Locate the cell with the specified text and output its [X, Y] center coordinate. 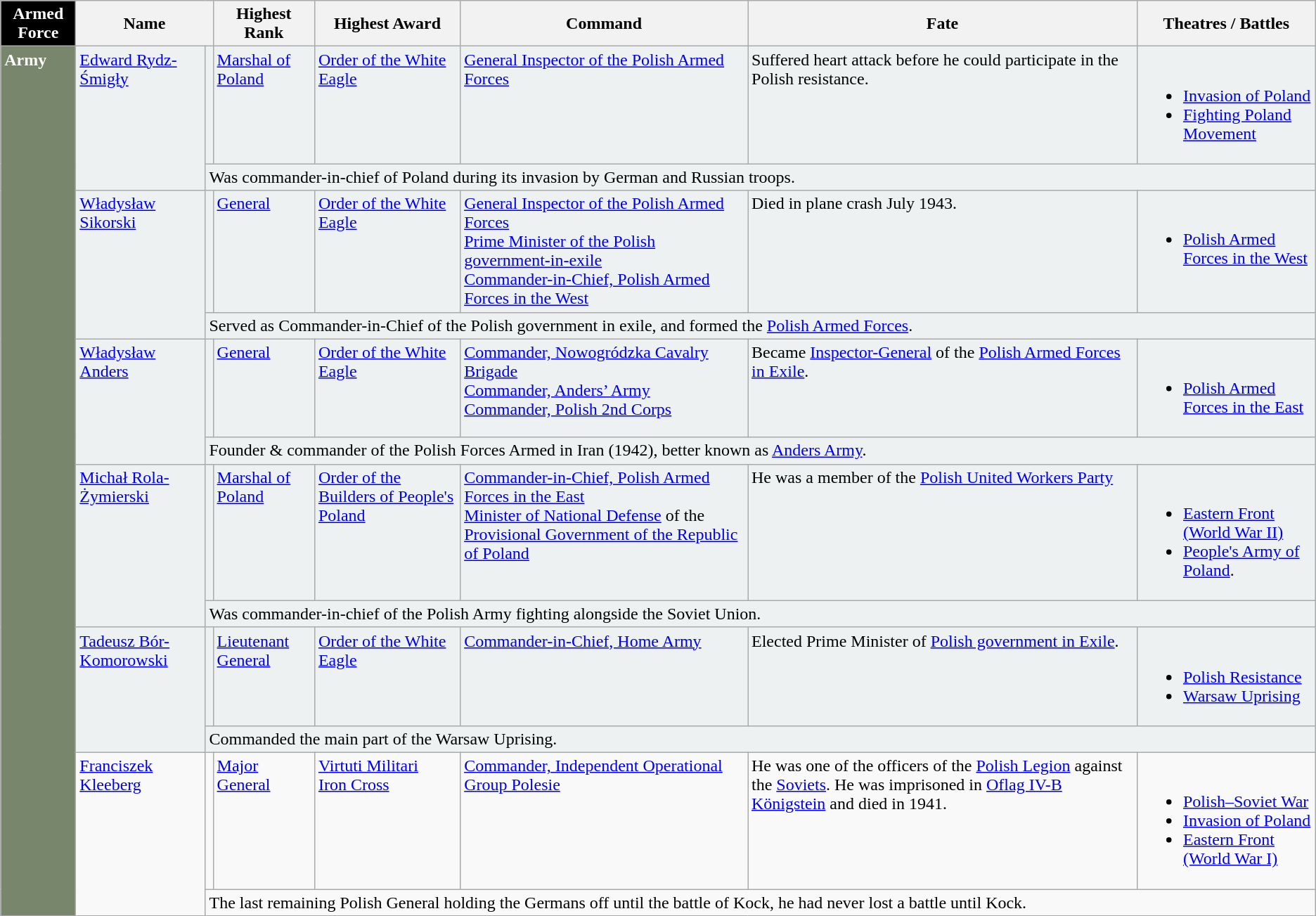
Commanded the main part of the Warsaw Uprising. [761, 739]
Fate [943, 24]
Tadeusz Bór-Komorowski [141, 690]
Michał Rola-Żymierski [141, 546]
Władysław Anders [141, 401]
Order of the Builders of People's Poland [387, 532]
He was one of the officers of the Polish Legion against the Soviets. He was imprisoned in Oflag IV-B Königstein and died in 1941. [943, 820]
Major General [264, 820]
Name [145, 24]
Was commander-in-chief of the Polish Army fighting alongside the Soviet Union. [761, 614]
Was commander-in-chief of Poland during its invasion by German and Russian troops. [761, 177]
Commander, Independent Operational Group Polesie [605, 820]
Highest Rank [264, 24]
Elected Prime Minister of Polish government in Exile. [943, 676]
Polish Armed Forces in the West [1226, 252]
General Inspector of the Polish Armed ForcesPrime Minister of the Polish government-in-exileCommander-in-Chief, Polish Armed Forces in the West [605, 252]
Army [38, 481]
He was a member of the Polish United Workers Party [943, 532]
Commander, Nowogródzka Cavalry BrigadeCommander, Anders’ ArmyCommander, Polish 2nd Corps [605, 388]
The last remaining Polish General holding the Germans off until the battle of Kock, he had never lost a battle until Kock. [761, 902]
Eastern Front (World War II)People's Army of Poland. [1226, 532]
Commander-in-Chief, Home Army [605, 676]
Armed Force [38, 24]
Died in plane crash July 1943. [943, 252]
Served as Commander-in-Chief of the Polish government in exile, and formed the Polish Armed Forces. [761, 325]
Invasion of PolandFighting Poland Movement [1226, 105]
Władysław Sikorski [141, 264]
Founder & commander of the Polish Forces Armed in Iran (1942), better known as Anders Army. [761, 451]
Lieutenant General [264, 676]
Polish–Soviet WarInvasion of PolandEastern Front (World War I) [1226, 820]
Commander-in-Chief, Polish Armed Forces in the EastMinister of National Defense of the Provisional Government of the Republic of Poland [605, 532]
Command [605, 24]
Highest Award [387, 24]
General Inspector of the Polish Armed Forces [605, 105]
Virtuti MilitariIron Cross [387, 820]
Suffered heart attack before he could participate in the Polish resistance. [943, 105]
Franciszek Kleeberg [141, 834]
Edward Rydz-Śmigły [141, 118]
Became Inspector-General of the Polish Armed Forces in Exile. [943, 388]
Polish ResistanceWarsaw Uprising [1226, 676]
Theatres / Battles [1226, 24]
Polish Armed Forces in the East [1226, 388]
